Return the (x, y) coordinate for the center point of the cell that contains the specified text.  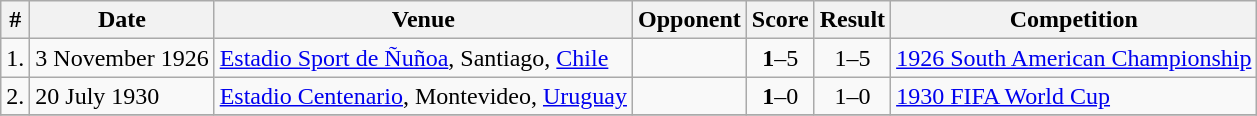
Score (780, 20)
Result (852, 20)
Competition (1074, 20)
2. (16, 96)
Estadio Sport de Ñuñoa, Santiago, Chile (423, 58)
20 July 1930 (122, 96)
1930 FIFA World Cup (1074, 96)
# (16, 20)
1. (16, 58)
Date (122, 20)
Opponent (689, 20)
Venue (423, 20)
1926 South American Championship (1074, 58)
3 November 1926 (122, 58)
Estadio Centenario, Montevideo, Uruguay (423, 96)
